Output the (X, Y) coordinate of the center of the cell containing the given text.  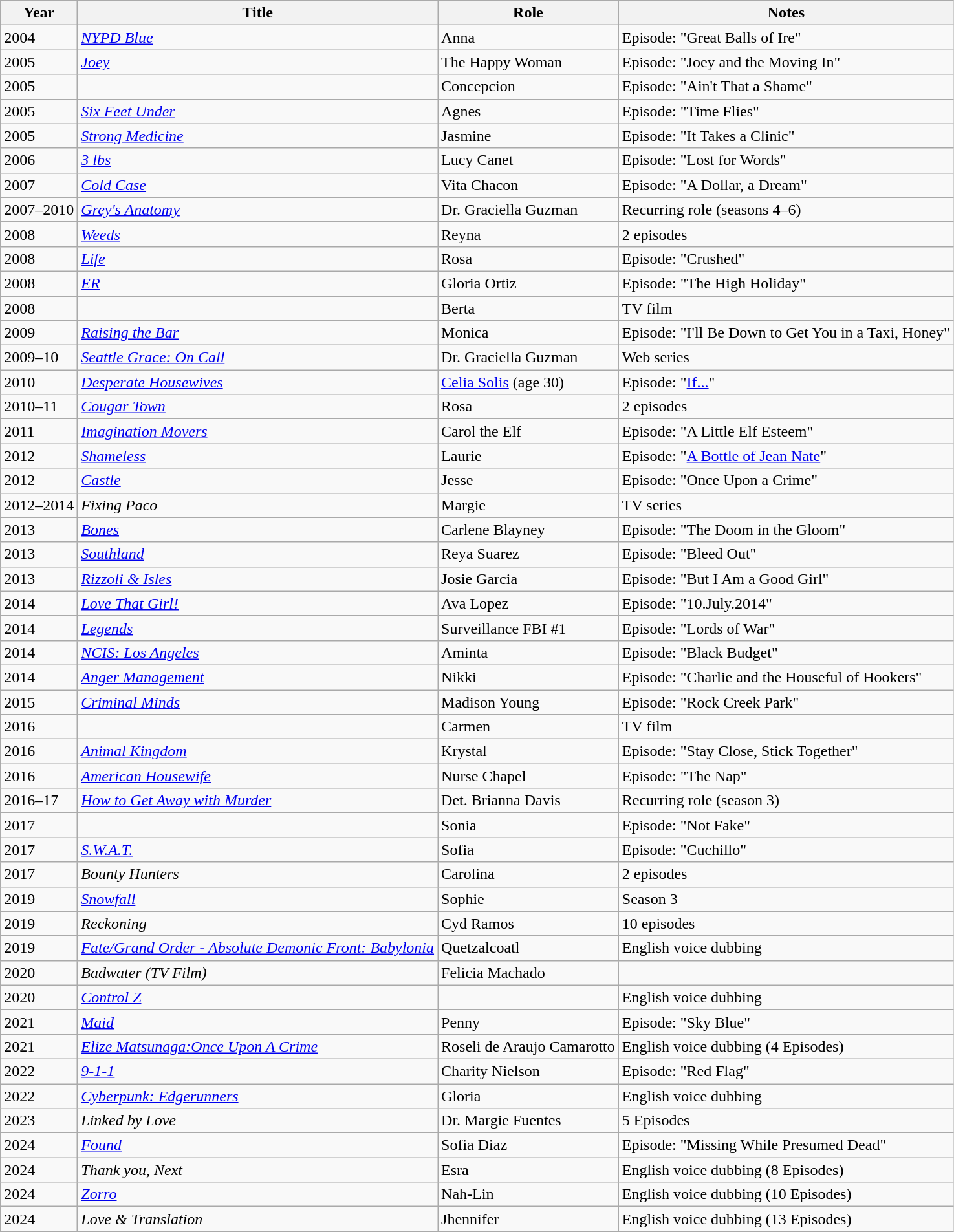
2016–17 (39, 801)
Nurse Chapel (528, 776)
5 Episodes (786, 1121)
Episode: "The Nap" (786, 776)
Recurring role (seasons 4–6) (786, 210)
Episode: "Not Fake" (786, 825)
Concepcion (528, 87)
Control Z (257, 997)
Laurie (528, 456)
Episode: "The Doom in the Gloom" (786, 530)
NYPD Blue (257, 38)
Quetzalcoatl (528, 948)
Seattle Grace: On Call (257, 358)
Bounty Hunters (257, 874)
Episode: "The High Holiday" (786, 283)
2010–11 (39, 407)
Episode: "A Bottle of Jean Nate" (786, 456)
Anger Management (257, 677)
Life (257, 259)
Celia Solis (age 30) (528, 382)
Thank you, Next (257, 1170)
Season 3 (786, 899)
Episode: "Stay Close, Stick Together" (786, 751)
Madison Young (528, 702)
Cougar Town (257, 407)
Joey (257, 62)
Reya Suarez (528, 554)
ER (257, 283)
Strong Medicine (257, 136)
Maid (257, 1022)
Imagination Movers (257, 431)
Agnes (528, 111)
Esra (528, 1170)
Episode: "But I Am a Good Girl" (786, 579)
2007–2010 (39, 210)
Carmen (528, 727)
Episode: "Lost for Words" (786, 160)
Episode: "Bleed Out" (786, 554)
Carlene Blayney (528, 530)
Carol the Elf (528, 431)
Monica (528, 333)
Jasmine (528, 136)
Bones (257, 530)
Sofia (528, 850)
Josie Garcia (528, 579)
Gloria Ortiz (528, 283)
Cyd Ramos (528, 924)
Linked by Love (257, 1121)
Notes (786, 13)
Castle (257, 481)
2015 (39, 702)
S.W.A.T. (257, 850)
Rizzoli & Isles (257, 579)
Episode: "Rock Creek Park" (786, 702)
How to Get Away with Murder (257, 801)
Criminal Minds (257, 702)
Det. Brianna Davis (528, 801)
Web series (786, 358)
Episode: "Red Flag" (786, 1071)
Southland (257, 554)
Episode: "10.July.2014" (786, 603)
Carolina (528, 874)
Reyna (528, 234)
Badwater (TV Film) (257, 973)
Ava Lopez (528, 603)
Raising the Bar (257, 333)
Episode: "Lords of War" (786, 628)
Felicia Machado (528, 973)
English voice dubbing (8 Episodes) (786, 1170)
Episode: "A Dollar, a Dream" (786, 185)
Snowfall (257, 899)
2010 (39, 382)
Sonia (528, 825)
Episode: "A Little Elf Esteem" (786, 431)
English voice dubbing (4 Episodes) (786, 1046)
Cyberpunk: Edgerunners (257, 1096)
Role (528, 13)
Elize Matsunaga:Once Upon A Crime (257, 1046)
Cold Case (257, 185)
Love That Girl! (257, 603)
Found (257, 1145)
Grey's Anatomy (257, 210)
English voice dubbing (13 Episodes) (786, 1219)
2007 (39, 185)
Charity Nielson (528, 1071)
Episode: "Ain't That a Shame" (786, 87)
Lucy Canet (528, 160)
Roseli de Araujo Camarotto (528, 1046)
Margie (528, 505)
Zorro (257, 1194)
Shameless (257, 456)
Title (257, 13)
Reckoning (257, 924)
Love & Translation (257, 1219)
Episode: "Sky Blue" (786, 1022)
Episode: "Great Balls of Ire" (786, 38)
Fixing Paco (257, 505)
Episode: "Black Budget" (786, 653)
Anna (528, 38)
3 lbs (257, 160)
Episode: "Once Upon a Crime" (786, 481)
Animal Kingdom (257, 751)
Fate/Grand Order - Absolute Demonic Front: Babylonia (257, 948)
Sophie (528, 899)
2006 (39, 160)
Aminta (528, 653)
Episode: "I'll Be Down to Get You in a Taxi, Honey" (786, 333)
Episode: "It Takes a Clinic" (786, 136)
Krystal (528, 751)
Nah-Lin (528, 1194)
9-1-1 (257, 1071)
10 episodes (786, 924)
Vita Chacon (528, 185)
Episode: "Charlie and the Houseful of Hookers" (786, 677)
Gloria (528, 1096)
2023 (39, 1121)
Episode: "Time Flies" (786, 111)
Sofia Diaz (528, 1145)
English voice dubbing (10 Episodes) (786, 1194)
Penny (528, 1022)
The Happy Woman (528, 62)
Desperate Housewives (257, 382)
Weeds (257, 234)
2009 (39, 333)
Year (39, 13)
Episode: "Joey and the Moving In" (786, 62)
Episode: "Crushed" (786, 259)
2004 (39, 38)
Jesse (528, 481)
Nikki (528, 677)
American Housewife (257, 776)
Recurring role (season 3) (786, 801)
Legends (257, 628)
NCIS: Los Angeles (257, 653)
2011 (39, 431)
Episode: "Cuchillo" (786, 850)
Episode: "If..." (786, 382)
2009–10 (39, 358)
Jhennifer (528, 1219)
Six Feet Under (257, 111)
TV series (786, 505)
Berta (528, 308)
Surveillance FBI #1 (528, 628)
Episode: "Missing While Presumed Dead" (786, 1145)
2012–2014 (39, 505)
Dr. Margie Fuentes (528, 1121)
